Output the [X, Y] coordinate of the center of the cell containing the given text.  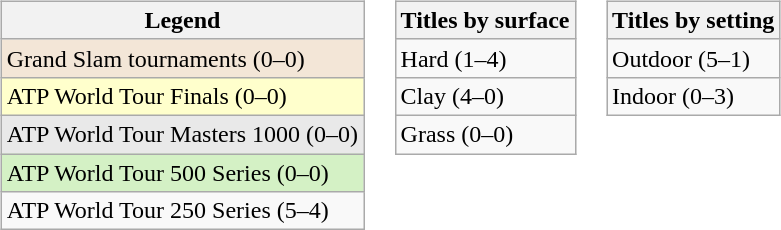
Grass (0–0) [485, 134]
Titles by surface [485, 20]
Clay (4–0) [485, 96]
Outdoor (5–1) [694, 58]
ATP World Tour 500 Series (0–0) [182, 173]
ATP World Tour Masters 1000 (0–0) [182, 134]
ATP World Tour 250 Series (5–4) [182, 211]
Grand Slam tournaments (0–0) [182, 58]
Titles by setting [694, 20]
Indoor (0–3) [694, 96]
ATP World Tour Finals (0–0) [182, 96]
Hard (1–4) [485, 58]
Legend [182, 20]
